Determine the (X, Y) coordinate at the center of the cell enclosing the given text.  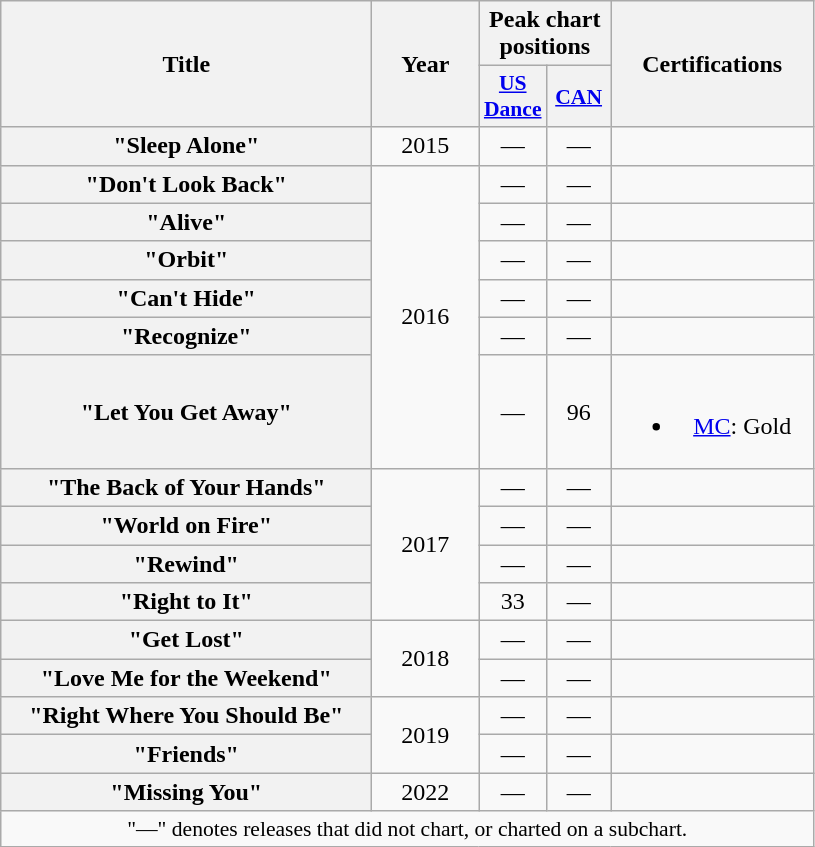
"Can't Hide" (186, 298)
2015 (426, 146)
"Love Me for the Weekend" (186, 678)
33 (513, 602)
2018 (426, 659)
2019 (426, 735)
Peak chart positions (545, 34)
2017 (426, 544)
"The Back of Your Hands" (186, 487)
MC: Gold (712, 412)
2022 (426, 792)
"—" denotes releases that did not chart, or charted on a subchart. (408, 829)
"Get Lost" (186, 640)
"Sleep Alone" (186, 146)
"Don't Look Back" (186, 184)
Title (186, 64)
"Rewind" (186, 563)
"Let You Get Away" (186, 412)
96 (579, 412)
Year (426, 64)
"Right to It" (186, 602)
"Recognize" (186, 336)
2016 (426, 316)
"Friends" (186, 754)
"Orbit" (186, 260)
USDance (513, 96)
Certifications (712, 64)
CAN (579, 96)
"Right Where You Should Be" (186, 716)
"World on Fire" (186, 525)
"Alive" (186, 222)
"Missing You" (186, 792)
